From the cell containing the given text, extract its center point as [x, y] coordinate. 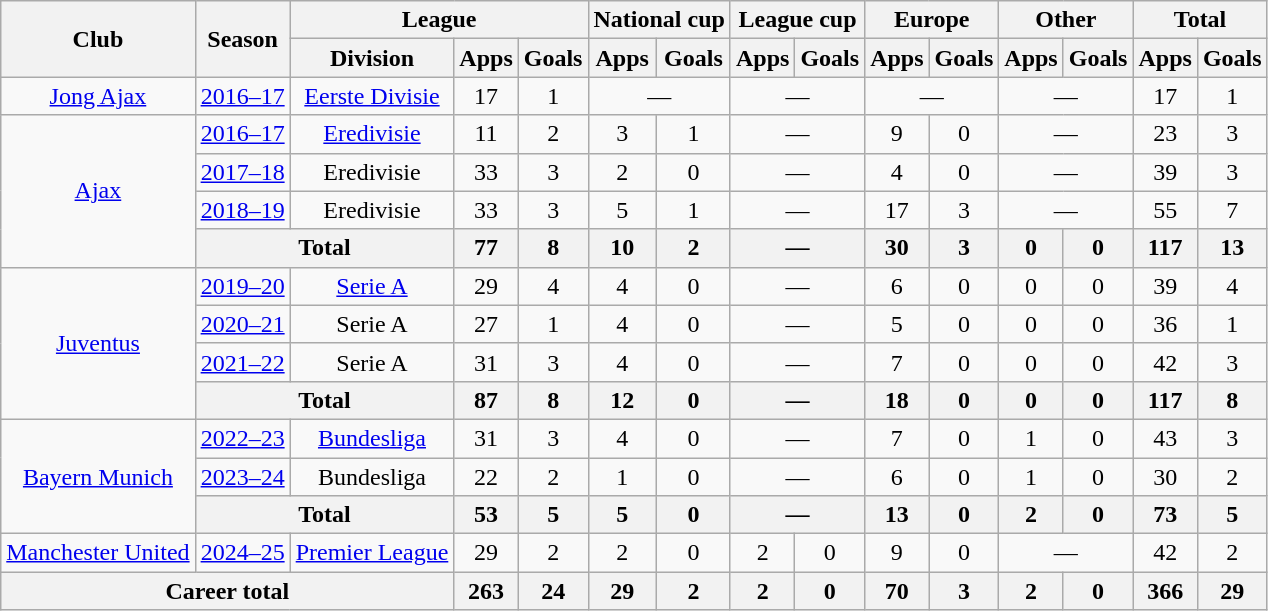
18 [897, 400]
263 [486, 591]
77 [486, 248]
11 [486, 134]
73 [1165, 515]
Jong Ajax [98, 96]
2018–19 [242, 210]
22 [486, 477]
2019–20 [242, 286]
Other [1066, 20]
55 [1165, 210]
36 [1165, 324]
53 [486, 515]
10 [622, 248]
23 [1165, 134]
24 [553, 591]
2023–24 [242, 477]
43 [1165, 438]
League cup [797, 20]
70 [897, 591]
National cup [659, 20]
87 [486, 400]
366 [1165, 591]
2022–23 [242, 438]
League [439, 20]
Premier League [372, 553]
Division [372, 58]
Manchester United [98, 553]
Season [242, 39]
Career total [228, 591]
27 [486, 324]
Juventus [98, 343]
Bayern Munich [98, 476]
2021–22 [242, 362]
Club [98, 39]
Europe [932, 20]
2024–25 [242, 553]
2017–18 [242, 172]
12 [622, 400]
2020–21 [242, 324]
Ajax [98, 191]
Eerste Divisie [372, 96]
